Locate the cell with the specified text and output its (x, y) center coordinate. 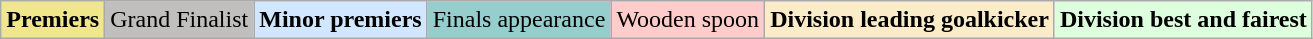
Division best and fairest (1183, 20)
Premiers (53, 20)
Division leading goalkicker (910, 20)
Grand Finalist (180, 20)
Finals appearance (519, 20)
Minor premiers (340, 20)
Wooden spoon (688, 20)
